Search for the cell housing the specified text and yield its (X, Y) center coordinate. 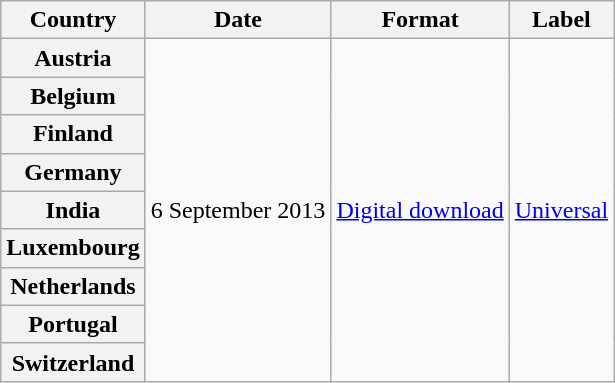
Finland (73, 134)
Date (238, 20)
Label (561, 20)
Luxembourg (73, 248)
Universal (561, 210)
Austria (73, 58)
Portugal (73, 324)
Digital download (420, 210)
India (73, 210)
Format (420, 20)
6 September 2013 (238, 210)
Germany (73, 172)
Netherlands (73, 286)
Country (73, 20)
Switzerland (73, 362)
Belgium (73, 96)
